Return [X, Y] of the center of cell containing provided text 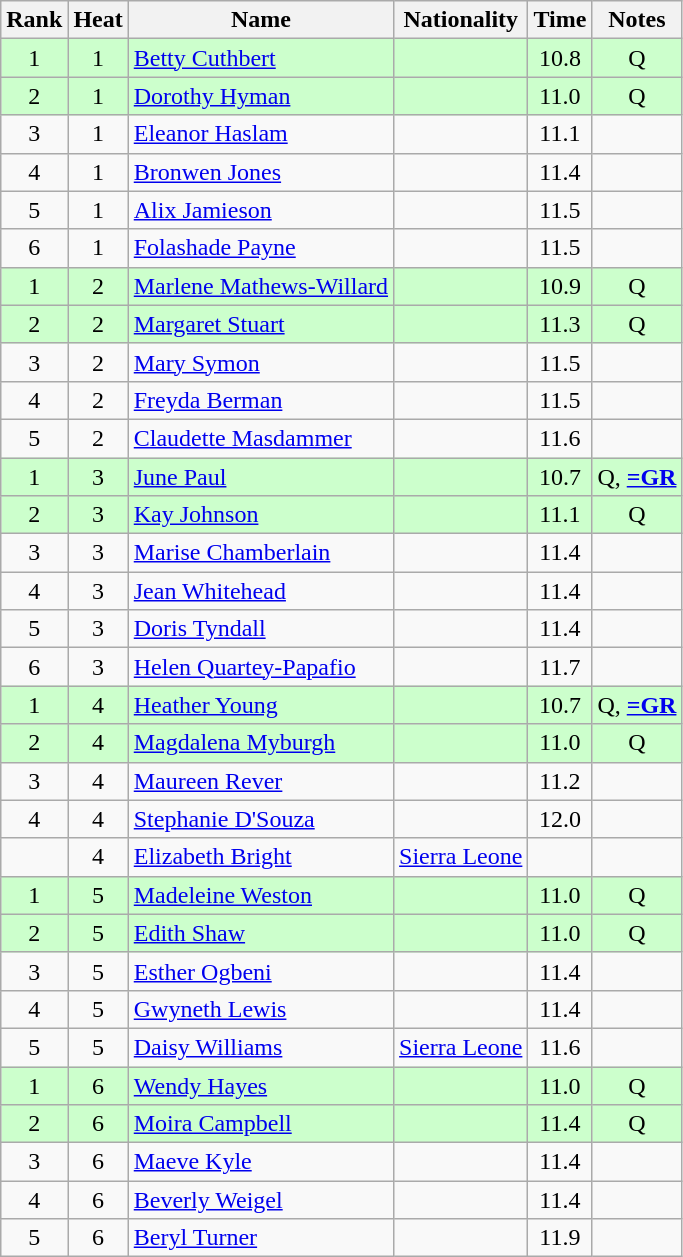
Marlene Mathews-Willard [260, 286]
Betty Cuthbert [260, 58]
Gwyneth Lewis [260, 1009]
Beverly Weigel [260, 1200]
Rank [34, 20]
Folashade Payne [260, 248]
Edith Shaw [260, 933]
Madeleine Weston [260, 895]
Name [260, 20]
June Paul [260, 477]
Margaret Stuart [260, 324]
11.2 [560, 781]
Moira Campbell [260, 1124]
11.7 [560, 667]
12.0 [560, 819]
Heather Young [260, 705]
Maeve Kyle [260, 1162]
11.9 [560, 1238]
Maureen Rever [260, 781]
Dorothy Hyman [260, 96]
Bronwen Jones [260, 172]
Notes [637, 20]
Jean Whitehead [260, 591]
Helen Quartey-Papafio [260, 667]
Wendy Hayes [260, 1085]
Elizabeth Bright [260, 857]
Heat [98, 20]
Doris Tyndall [260, 629]
Mary Symon [260, 362]
Time [560, 20]
Claudette Masdammer [260, 438]
11.3 [560, 324]
10.9 [560, 286]
10.8 [560, 58]
Daisy Williams [260, 1047]
Beryl Turner [260, 1238]
Nationality [461, 20]
Freyda Berman [260, 400]
Stephanie D'Souza [260, 819]
Kay Johnson [260, 515]
Eleanor Haslam [260, 134]
Magdalena Myburgh [260, 743]
Esther Ogbeni [260, 971]
Marise Chamberlain [260, 553]
Alix Jamieson [260, 210]
